Scan for the cell matching the given text and deliver its (X, Y) coordinate at center. 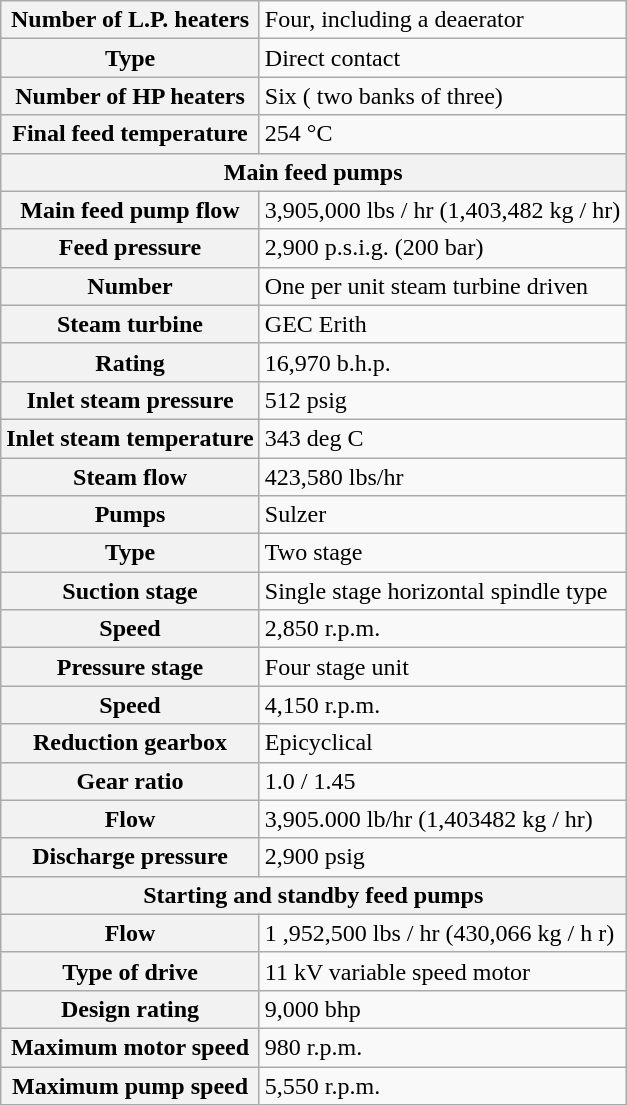
Epicyclical (442, 743)
Four, including a deaerator (442, 20)
1 ,952,500 lbs / hr (430,066 kg / h r) (442, 933)
512 psig (442, 400)
Design rating (130, 1009)
254 °C (442, 134)
Number (130, 286)
One per unit steam turbine driven (442, 286)
Maximum motor speed (130, 1047)
5,550 r.p.m. (442, 1085)
9,000 bhp (442, 1009)
Number of HP heaters (130, 96)
4,150 r.p.m. (442, 705)
Suction stage (130, 591)
Steam flow (130, 477)
Final feed temperature (130, 134)
Sulzer (442, 515)
Pumps (130, 515)
3,905,000 lbs / hr (1,403,482 kg / hr) (442, 210)
Inlet steam temperature (130, 438)
Main feed pumps (314, 172)
423,580 lbs/hr (442, 477)
Four stage unit (442, 667)
Feed pressure (130, 248)
980 r.p.m. (442, 1047)
2,900 p.s.i.g. (200 bar) (442, 248)
Single stage horizontal spindle type (442, 591)
Two stage (442, 553)
Number of L.P. heaters (130, 20)
Maximum pump speed (130, 1085)
Inlet steam pressure (130, 400)
Reduction gearbox (130, 743)
Steam turbine (130, 324)
16,970 b.h.p. (442, 362)
Type of drive (130, 971)
2,900 psig (442, 857)
343 deg C (442, 438)
2,850 r.p.m. (442, 629)
Discharge pressure (130, 857)
Rating (130, 362)
Main feed pump flow (130, 210)
Six ( two banks of three) (442, 96)
Gear ratio (130, 781)
11 kV variable speed motor (442, 971)
3,905.000 lb/hr (1,403482 kg / hr) (442, 819)
GEC Erith (442, 324)
Pressure stage (130, 667)
Direct contact (442, 58)
Starting and standby feed pumps (314, 895)
1.0 / 1.45 (442, 781)
